Provide the [X, Y] coordinate of the cell's center where the given text is located.  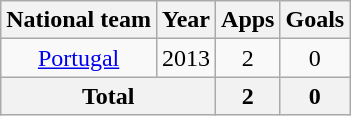
2013 [186, 58]
National team [79, 20]
Year [186, 20]
Apps [248, 20]
Portugal [79, 58]
Total [108, 96]
Goals [315, 20]
